Capture the cell that displays the provided text and extract its [x, y] central coordinate. 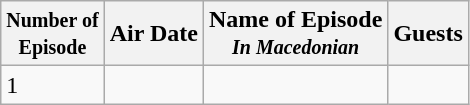
Number of Episode [52, 34]
1 [52, 85]
Name of Episode In Macedonian [295, 34]
Guests [428, 34]
Air Date [154, 34]
